Provide the [X, Y] coordinate of the cell's center where the given text is located.  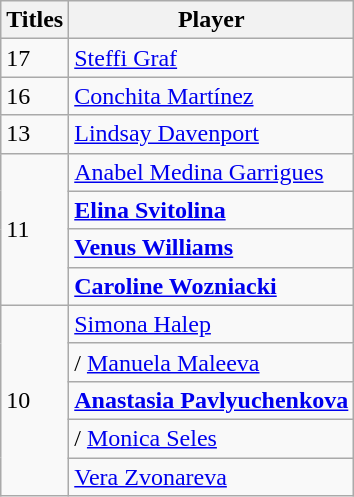
Venus Williams [212, 248]
Titles [35, 20]
16 [35, 96]
Caroline Wozniacki [212, 286]
Anastasia Pavlyuchenkova [212, 400]
Vera Zvonareva [212, 477]
10 [35, 400]
Conchita Martínez [212, 96]
13 [35, 134]
Steffi Graf [212, 58]
17 [35, 58]
/ Manuela Maleeva [212, 362]
/ Monica Seles [212, 438]
11 [35, 229]
Elina Svitolina [212, 210]
Simona Halep [212, 324]
Player [212, 20]
Anabel Medina Garrigues [212, 172]
Lindsay Davenport [212, 134]
